Locate the cell with the specified text and output its (X, Y) center coordinate. 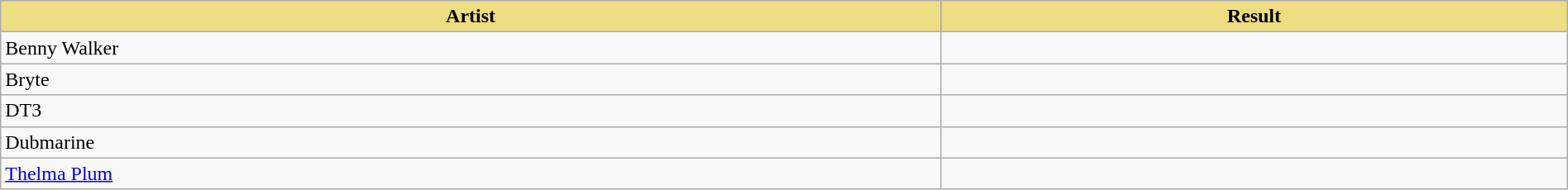
Result (1254, 17)
Artist (471, 17)
Dubmarine (471, 142)
DT3 (471, 111)
Thelma Plum (471, 173)
Benny Walker (471, 48)
Bryte (471, 79)
